Locate the cell with the specified text and output its [X, Y] center coordinate. 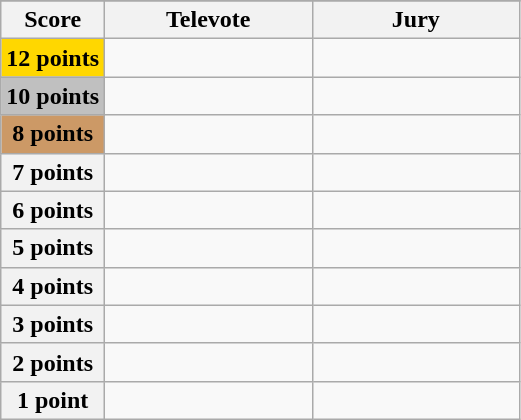
6 points [53, 210]
3 points [53, 324]
1 point [53, 400]
10 points [53, 96]
8 points [53, 134]
7 points [53, 172]
Televote [209, 20]
12 points [53, 58]
4 points [53, 286]
2 points [53, 362]
Score [53, 20]
Jury [416, 20]
5 points [53, 248]
